Identify which cell holds the provided text, then report its (x, y) central coordinate. 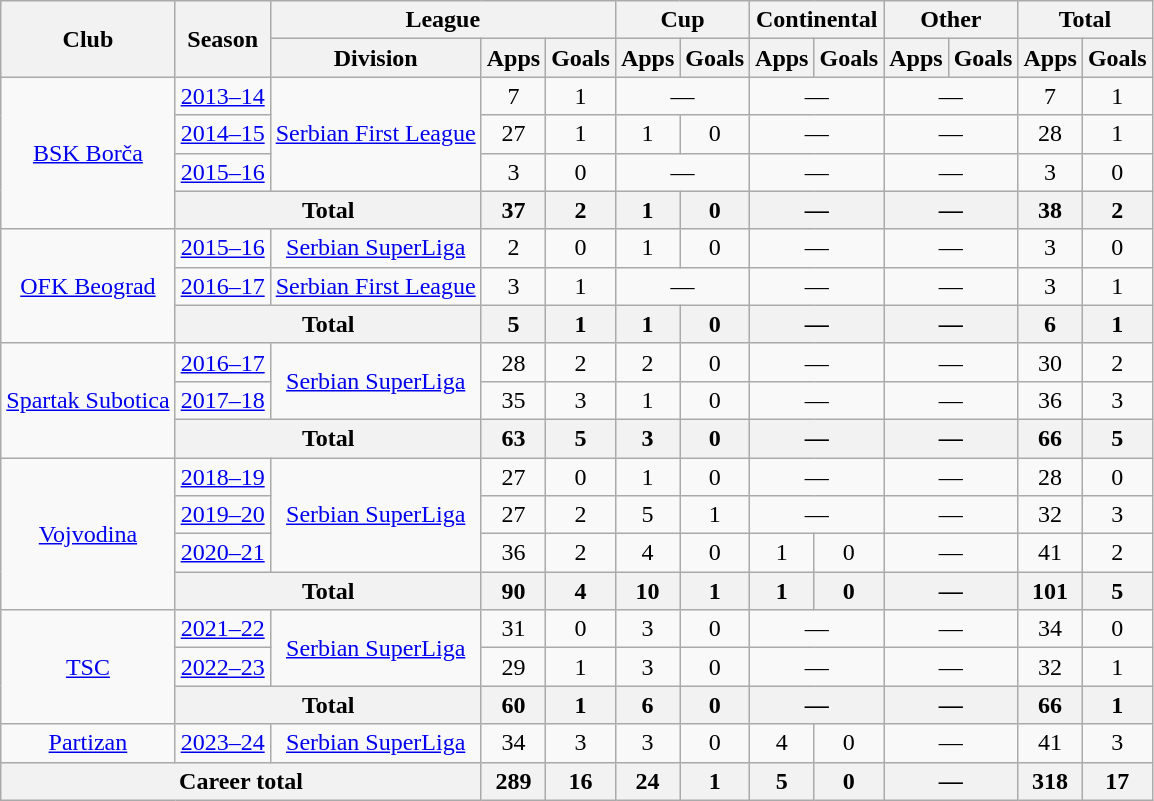
29 (513, 667)
Cup (682, 20)
2014–15 (222, 134)
63 (513, 438)
289 (513, 781)
League (442, 20)
17 (1117, 781)
24 (647, 781)
Continental (817, 20)
35 (513, 400)
OFK Beograd (88, 286)
Career total (241, 781)
Club (88, 39)
2022–23 (222, 667)
Other (951, 20)
318 (1050, 781)
2019–20 (222, 515)
30 (1050, 362)
10 (647, 591)
60 (513, 705)
101 (1050, 591)
Vojvodina (88, 534)
2021–22 (222, 629)
37 (513, 210)
Division (376, 58)
BSK Borča (88, 153)
38 (1050, 210)
16 (581, 781)
2013–14 (222, 96)
Partizan (88, 743)
2023–24 (222, 743)
Spartak Subotica (88, 400)
2018–19 (222, 477)
90 (513, 591)
Season (222, 39)
2017–18 (222, 400)
TSC (88, 667)
31 (513, 629)
2020–21 (222, 553)
